Identify which cell holds the provided text, then report its (X, Y) central coordinate. 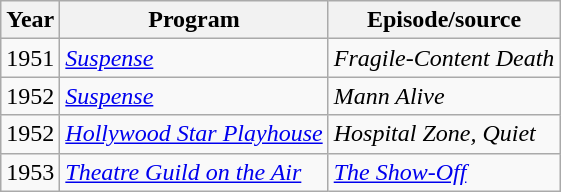
Episode/source (444, 20)
Year (30, 20)
1953 (30, 172)
1951 (30, 58)
Mann Alive (444, 96)
Program (194, 20)
Hollywood Star Playhouse (194, 134)
Fragile-Content Death (444, 58)
Hospital Zone, Quiet (444, 134)
Theatre Guild on the Air (194, 172)
The Show-Off (444, 172)
